Search for the cell housing the specified text and yield its (X, Y) center coordinate. 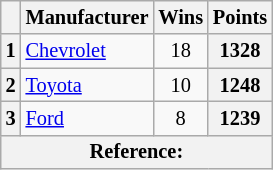
18 (180, 51)
2 (11, 85)
Points (240, 17)
Wins (180, 17)
Ford (88, 118)
1328 (240, 51)
Chevrolet (88, 51)
Manufacturer (88, 17)
1 (11, 51)
Toyota (88, 85)
10 (180, 85)
Reference: (136, 152)
1239 (240, 118)
1248 (240, 85)
8 (180, 118)
3 (11, 118)
